Determine the [X, Y] coordinate at the center of the cell enclosing the given text.  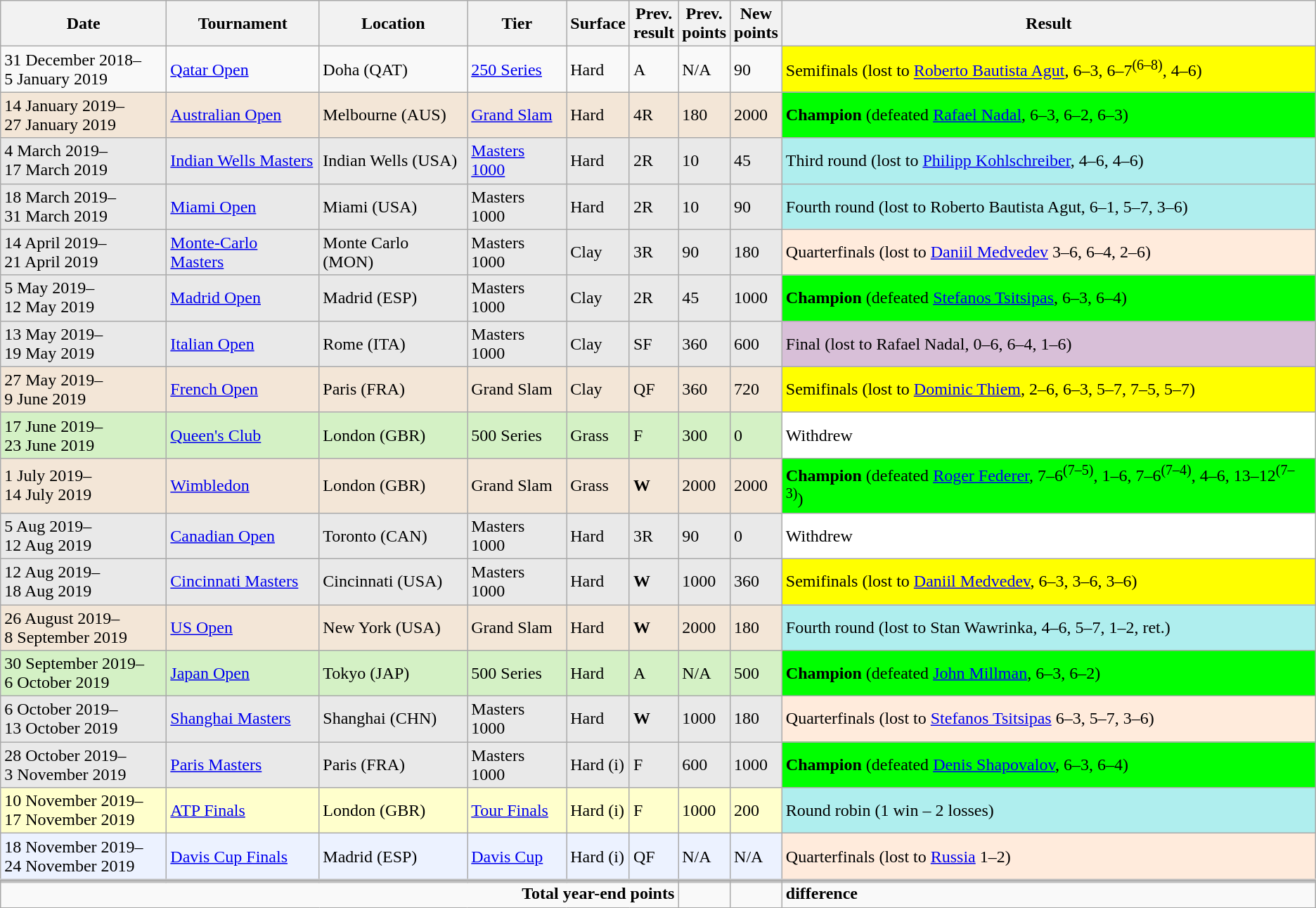
Davis Cup Finals [243, 857]
Miami Open [243, 207]
Canadian Open [243, 536]
Date [84, 24]
Indian Wells (USA) [394, 160]
Monte-Carlo Masters [243, 252]
Total year-end points [340, 894]
4R [654, 115]
Cincinnati (USA) [394, 581]
Toronto (CAN) [394, 536]
Monte Carlo (MON) [394, 252]
Fourth round (lost to Stan Wawrinka, 4–6, 5–7, 1–2, ret.) [1049, 627]
Davis Cup [517, 857]
27 May 2019–9 June 2019 [84, 390]
Tournament [243, 24]
Champion (defeated John Millman, 6–3, 6–2) [1049, 674]
500 [756, 674]
US Open [243, 627]
Semifinals (lost to Roberto Bautista Agut, 6–3, 6–7(6–8), 4–6) [1049, 69]
Semifinals (lost to Dominic Thiem, 2–6, 6–3, 5–7, 7–5, 5–7) [1049, 390]
Final (lost to Rafael Nadal, 0–6, 6–4, 1–6) [1049, 343]
5 May 2019–12 May 2019 [84, 298]
Japan Open [243, 674]
300 [704, 435]
10 November 2019–17 November 2019 [84, 810]
Champion (defeated Rafael Nadal, 6–3, 6–2, 6–3) [1049, 115]
14 January 2019–27 January 2019 [84, 115]
Semifinals (lost to Daniil Medvedev, 6–3, 3–6, 3–6) [1049, 581]
30 September 2019–6 October 2019 [84, 674]
Quarterfinals (lost to Stefanos Tsitsipas 6–3, 5–7, 3–6) [1049, 719]
Champion (defeated Stefanos Tsitsipas, 6–3, 6–4) [1049, 298]
difference [1049, 894]
Doha (QAT) [394, 69]
Surface [598, 24]
New York (USA) [394, 627]
Cincinnati Masters [243, 581]
Prev.points [704, 24]
Tier [517, 24]
Result [1049, 24]
250 Series [517, 69]
5 Aug 2019–12 Aug 2019 [84, 536]
Queen's Club [243, 435]
French Open [243, 390]
Champion (defeated Roger Federer, 7–6(7–5), 1–6, 7–6(7–4), 4–6, 13–12(7–3)) [1049, 485]
Shanghai Masters [243, 719]
Quarterfinals (lost to Daniil Medvedev 3–6, 6–4, 2–6) [1049, 252]
4 March 2019–17 March 2019 [84, 160]
12 Aug 2019–18 Aug 2019 [84, 581]
1 July 2019–14 July 2019 [84, 485]
Miami (USA) [394, 207]
28 October 2019–3 November 2019 [84, 765]
Australian Open [243, 115]
26 August 2019–8 September 2019 [84, 627]
Melbourne (AUS) [394, 115]
Newpoints [756, 24]
Tokyo (JAP) [394, 674]
Italian Open [243, 343]
200 [756, 810]
18 March 2019–31 March 2019 [84, 207]
Wimbledon [243, 485]
Champion (defeated Denis Shapovalov, 6–3, 6–4) [1049, 765]
Tour Finals [517, 810]
Quarterfinals (lost to Russia 1–2) [1049, 857]
Location [394, 24]
31 December 2018–5 January 2019 [84, 69]
18 November 2019–24 November 2019 [84, 857]
Fourth round (lost to Roberto Bautista Agut, 6–1, 5–7, 3–6) [1049, 207]
Paris Masters [243, 765]
Indian Wells Masters [243, 160]
17 June 2019–23 June 2019 [84, 435]
Prev.result [654, 24]
13 May 2019–19 May 2019 [84, 343]
6 October 2019–13 October 2019 [84, 719]
720 [756, 390]
Madrid Open [243, 298]
Third round (lost to Philipp Kohlschreiber, 4–6, 4–6) [1049, 160]
SF [654, 343]
14 April 2019–21 April 2019 [84, 252]
Round robin (1 win – 2 losses) [1049, 810]
Qatar Open [243, 69]
Shanghai (CHN) [394, 719]
Rome (ITA) [394, 343]
ATP Finals [243, 810]
